Locate the cell with the specified text and output its [x, y] center coordinate. 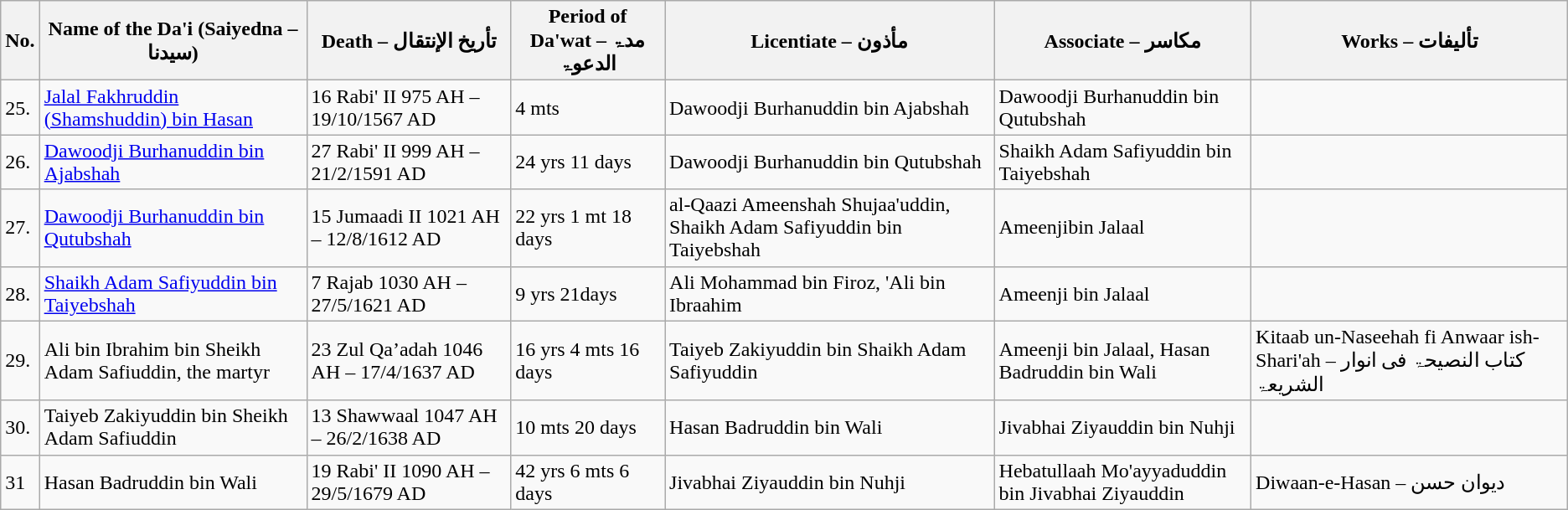
30. [20, 427]
7 Rajab 1030 AH – 27/5/1621 AD [409, 293]
29. [20, 360]
Kitaab un-Naseehah fi Anwaar ish-Shari'ah – کتاب النصیحۃ فی انوار الشریعۃ [1410, 360]
19 Rabi' II 1090 AH – 29/5/1679 AD [409, 482]
27. [20, 228]
28. [20, 293]
Ameenji bin Jalaal [1122, 293]
Ameenji bin Jalaal, Hasan Badruddin bin Wali [1122, 360]
Ali Mohammad bin Firoz, 'Ali bin Ibraahim [829, 293]
27 Rabi' II 999 AH – 21/2/1591 AD [409, 162]
9 yrs 21days [588, 293]
24 yrs 11 days [588, 162]
13 Shawwaal 1047 AH – 26/2/1638 AD [409, 427]
4 mts [588, 107]
Jalal Fakhruddin (Shamshuddin) bin Hasan [173, 107]
15 Jumaadi II 1021 AH – 12/8/1612 AD [409, 228]
Period of Da'wat – مدۃ الدعوۃ [588, 40]
No. [20, 40]
26. [20, 162]
25. [20, 107]
Associate – مکاسر [1122, 40]
16 Rabi' II 975 AH – 19/10/1567 AD [409, 107]
Hebatullaah Mo'ayyaduddin bin Jivabhai Ziyauddin [1122, 482]
42 yrs 6 mts 6 days [588, 482]
10 mts 20 days [588, 427]
16 yrs 4 mts 16 days [588, 360]
Name of the Da'i (Saiyedna – سیدنا) [173, 40]
22 yrs 1 mt 18 days [588, 228]
Taiyeb Zakiyuddin bin Shaikh Adam Safiyuddin [829, 360]
Ameenjibin Jalaal [1122, 228]
Taiyeb Zakiyuddin bin Sheikh Adam Safiuddin [173, 427]
Licentiate – مأذون [829, 40]
31 [20, 482]
al-Qaazi Ameenshah Shujaa'uddin, Shaikh Adam Safiyuddin bin Taiyebshah [829, 228]
Ali bin Ibrahim bin Sheikh Adam Safiuddin, the martyr [173, 360]
23 Zul Qa’adah 1046 AH – 17/4/1637 AD [409, 360]
Works – تألیفات [1410, 40]
Death – تأریخ الإنتقال [409, 40]
Diwaan-e-Hasan – دیوان حسن [1410, 482]
